Return (x, y) of the center of cell containing provided text 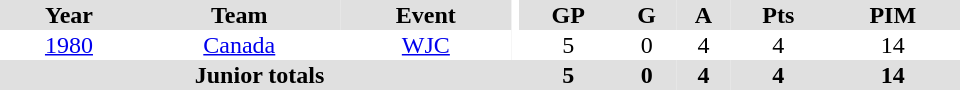
Junior totals (260, 75)
Team (240, 15)
Canada (240, 45)
WJC (426, 45)
1980 (69, 45)
Event (426, 15)
Pts (778, 15)
GP (568, 15)
G (646, 15)
PIM (893, 15)
Year (69, 15)
A (704, 15)
